Extract the (x, y) coordinate from the center of the cell holding the provided text.  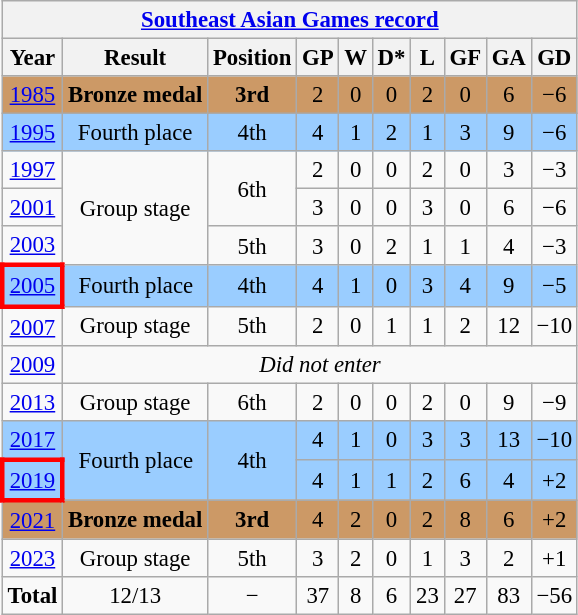
12/13 (136, 596)
GF (465, 58)
Position (252, 58)
Total (32, 596)
+1 (554, 558)
− (252, 596)
D* (391, 58)
1995 (32, 133)
1997 (32, 170)
2005 (32, 286)
Did not enter (320, 364)
27 (465, 596)
L (428, 58)
2007 (32, 326)
2009 (32, 364)
23 (428, 596)
83 (508, 596)
−5 (554, 286)
GD (554, 58)
2023 (32, 558)
37 (318, 596)
−56 (554, 596)
1985 (32, 95)
Result (136, 58)
GA (508, 58)
Year (32, 58)
12 (508, 326)
W (356, 58)
Southeast Asian Games record (290, 20)
GP (318, 58)
2017 (32, 440)
2021 (32, 520)
2013 (32, 402)
13 (508, 440)
2003 (32, 246)
−9 (554, 402)
2001 (32, 208)
2019 (32, 480)
